Detect which cell encompasses the target text, then output its [X, Y] center coordinate. 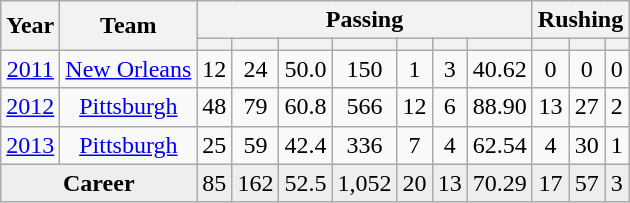
336 [364, 145]
Year [30, 26]
New Orleans [128, 69]
17 [550, 183]
Passing [364, 20]
27 [587, 107]
2 [617, 107]
2013 [30, 145]
7 [414, 145]
1,052 [364, 183]
70.29 [500, 183]
30 [587, 145]
162 [256, 183]
52.5 [306, 183]
50.0 [306, 69]
150 [364, 69]
57 [587, 183]
62.54 [500, 145]
Career [99, 183]
60.8 [306, 107]
48 [214, 107]
40.62 [500, 69]
24 [256, 69]
2012 [30, 107]
20 [414, 183]
6 [450, 107]
2011 [30, 69]
Team [128, 26]
85 [214, 183]
59 [256, 145]
42.4 [306, 145]
88.90 [500, 107]
566 [364, 107]
Rushing [580, 20]
79 [256, 107]
25 [214, 145]
